Search for the cell housing the specified text and yield its (X, Y) center coordinate. 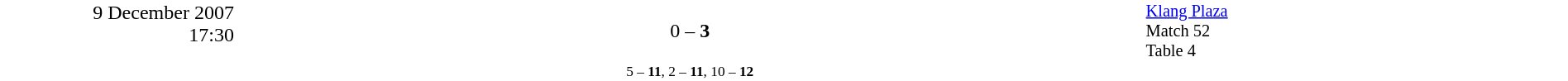
0 – 3 (690, 31)
5 – 11, 2 – 11, 10 – 12 (690, 71)
9 December 200717:30 (117, 40)
Klang PlazaMatch 52Table 4 (1356, 31)
